Capture the cell that displays the provided text and extract its (x, y) central coordinate. 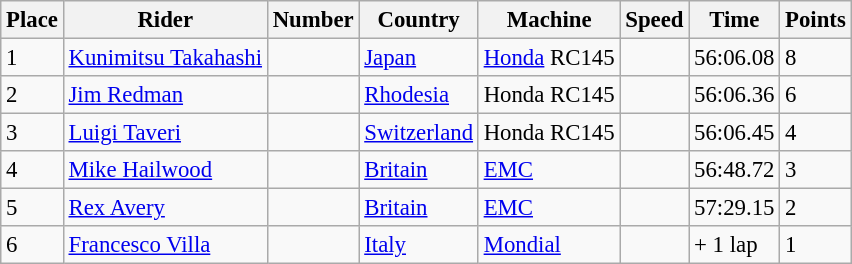
+ 1 lap (734, 245)
56:06.45 (734, 133)
Francesco Villa (165, 245)
Kunimitsu Takahashi (165, 58)
Number (313, 20)
8 (816, 58)
Switzerland (418, 133)
Japan (418, 58)
Points (816, 20)
Rex Avery (165, 208)
Rhodesia (418, 95)
Place (32, 20)
56:06.08 (734, 58)
5 (32, 208)
56:06.36 (734, 95)
56:48.72 (734, 170)
Time (734, 20)
Rider (165, 20)
Jim Redman (165, 95)
Mondial (549, 245)
Italy (418, 245)
Speed (654, 20)
Mike Hailwood (165, 170)
Country (418, 20)
57:29.15 (734, 208)
Machine (549, 20)
Luigi Taveri (165, 133)
